Output the [X, Y] coordinate of the center of the cell containing the given text.  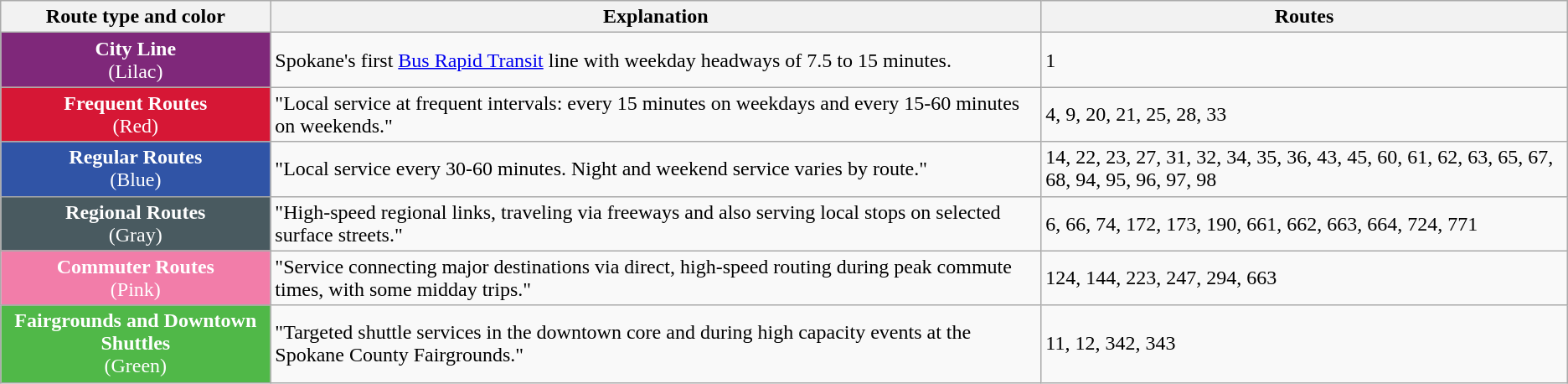
"Targeted shuttle services in the downtown core and during high capacity events at the Spokane County Fairgrounds." [656, 344]
Regular Routes(Blue) [136, 169]
"Local service every 30-60 minutes. Night and weekend service varies by route." [656, 169]
"Service connecting major destinations via direct, high-speed routing during peak commute times, with some midday trips." [656, 278]
Route type and color [136, 17]
Fairgrounds and Downtown Shuttles(Green) [136, 344]
Frequent Routes(Red) [136, 114]
Routes [1304, 17]
1 [1304, 60]
City Line(Lilac) [136, 60]
Regional Routes(Gray) [136, 223]
Explanation [656, 17]
4, 9, 20, 21, 25, 28, 33 [1304, 114]
Spokane's first Bus Rapid Transit line with weekday headways of 7.5 to 15 minutes. [656, 60]
11, 12, 342, 343 [1304, 344]
14, 22, 23, 27, 31, 32, 34, 35, 36, 43, 45, 60, 61, 62, 63, 65, 67, 68, 94, 95, 96, 97, 98 [1304, 169]
"Local service at frequent intervals: every 15 minutes on weekdays and every 15-60 minutes on weekends." [656, 114]
"High-speed regional links, traveling via freeways and also serving local stops on selected surface streets." [656, 223]
Commuter Routes(Pink) [136, 278]
124, 144, 223, 247, 294, 663 [1304, 278]
6, 66, 74, 172, 173, 190, 661, 662, 663, 664, 724, 771 [1304, 223]
